Extract the [X, Y] coordinate from the center of the cell holding the provided text.  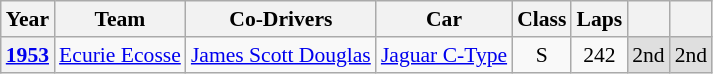
Car [444, 19]
Co-Drivers [281, 19]
Ecurie Ecosse [120, 55]
James Scott Douglas [281, 55]
S [542, 55]
Team [120, 19]
242 [599, 55]
Year [28, 19]
Jaguar C-Type [444, 55]
Laps [599, 19]
1953 [28, 55]
Class [542, 19]
